Determine the (X, Y) coordinate at the center of the cell enclosing the given text.  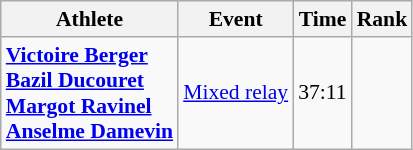
Time (322, 19)
37:11 (322, 93)
Rank (382, 19)
Mixed relay (236, 93)
Event (236, 19)
Athlete (90, 19)
Victoire BergerBazil DucouretMargot RavinelAnselme Damevin (90, 93)
